Capture the cell that displays the provided text and extract its (x, y) central coordinate. 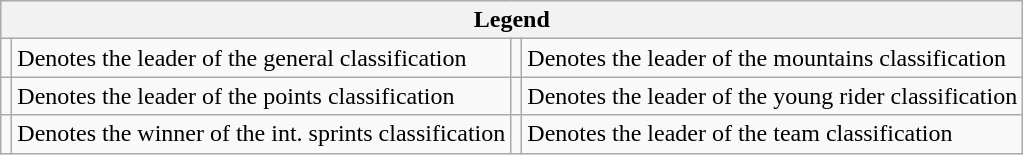
Denotes the leader of the young rider classification (772, 96)
Denotes the leader of the mountains classification (772, 58)
Denotes the winner of the int. sprints classification (262, 134)
Denotes the leader of the points classification (262, 96)
Denotes the leader of the general classification (262, 58)
Legend (512, 20)
Denotes the leader of the team classification (772, 134)
